Locate the cell with the specified text and output its (X, Y) center coordinate. 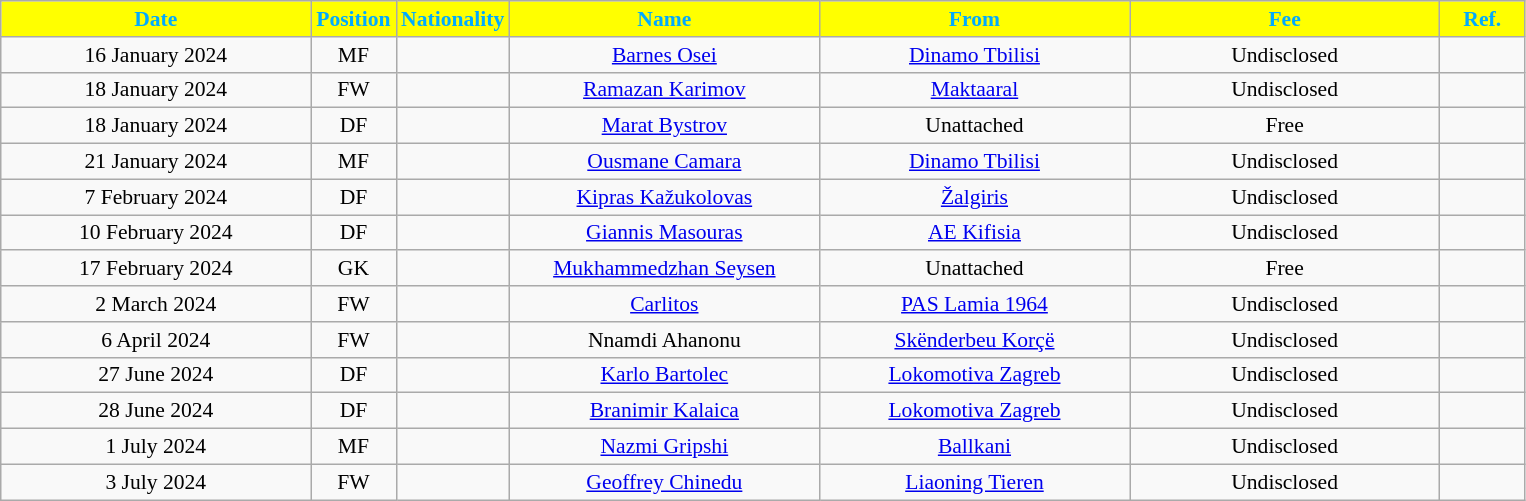
Fee (1285, 19)
1 July 2024 (156, 447)
Giannis Masouras (664, 233)
Barnes Osei (664, 55)
10 February 2024 (156, 233)
2 March 2024 (156, 304)
Karlo Bartolec (664, 375)
GK (354, 269)
7 February 2024 (156, 197)
16 January 2024 (156, 55)
Branimir Kalaica (664, 411)
Position (354, 19)
Marat Bystrov (664, 126)
6 April 2024 (156, 340)
AE Kifisia (974, 233)
Geoffrey Chinedu (664, 482)
Nationality (452, 19)
Žalgiris (974, 197)
Ref. (1482, 19)
Ballkani (974, 447)
Mukhammedzhan Seysen (664, 269)
27 June 2024 (156, 375)
Kipras Kažukolovas (664, 197)
Nnamdi Ahanonu (664, 340)
Date (156, 19)
3 July 2024 (156, 482)
Ousmane Camara (664, 162)
21 January 2024 (156, 162)
Carlitos (664, 304)
Ramazan Karimov (664, 90)
PAS Lamia 1964 (974, 304)
17 February 2024 (156, 269)
Skënderbeu Korçë (974, 340)
Name (664, 19)
Nazmi Gripshi (664, 447)
Liaoning Tieren (974, 482)
From (974, 19)
Maktaaral (974, 90)
28 June 2024 (156, 411)
